Identify which cell holds the provided text, then report its (X, Y) central coordinate. 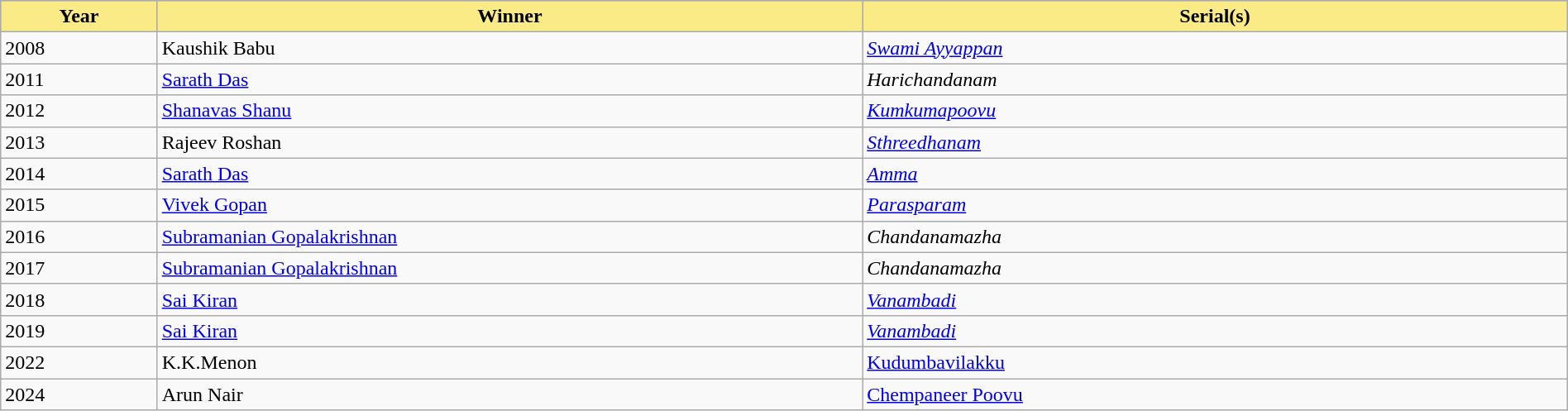
2011 (79, 79)
2024 (79, 394)
2022 (79, 362)
2016 (79, 237)
2017 (79, 268)
Parasparam (1216, 205)
Swami Ayyappan (1216, 48)
Amma (1216, 174)
2018 (79, 299)
Serial(s) (1216, 17)
Rajeev Roshan (509, 142)
Kaushik Babu (509, 48)
Sthreedhanam (1216, 142)
Year (79, 17)
K.K.Menon (509, 362)
2008 (79, 48)
Vivek Gopan (509, 205)
2012 (79, 111)
Kudumbavilakku (1216, 362)
2019 (79, 331)
Chempaneer Poovu (1216, 394)
2013 (79, 142)
Shanavas Shanu (509, 111)
Kumkumapoovu (1216, 111)
Winner (509, 17)
2015 (79, 205)
Arun Nair (509, 394)
2014 (79, 174)
Harichandanam (1216, 79)
